Output the [x, y] coordinate of the center of the cell containing the given text.  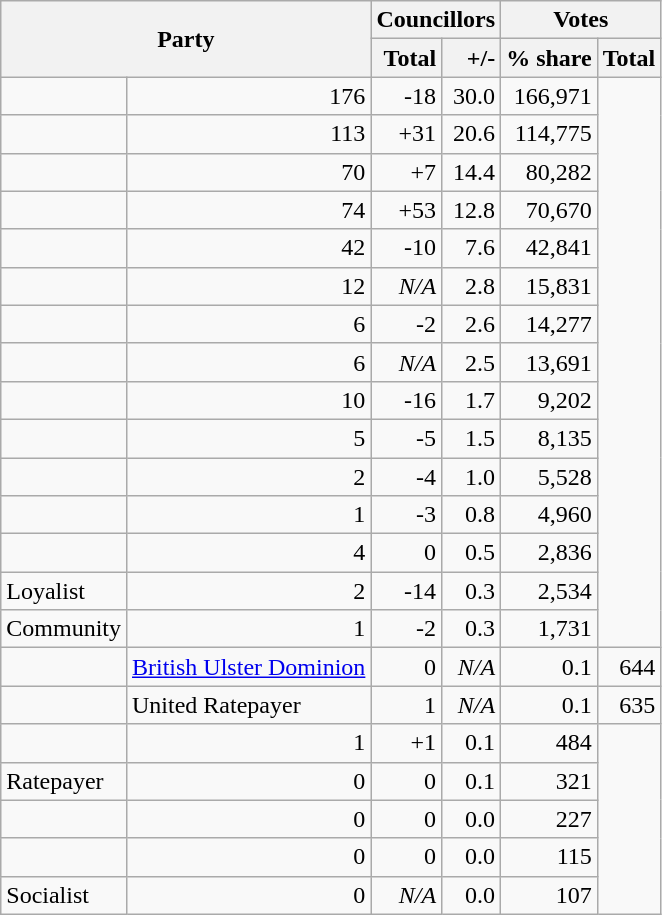
+7 [406, 172]
5,528 [550, 477]
13,691 [550, 362]
70,670 [550, 210]
8,135 [550, 438]
1.0 [472, 477]
166,971 [550, 96]
2.8 [472, 286]
644 [629, 667]
12 [248, 286]
10 [248, 400]
20.6 [472, 134]
2,836 [550, 553]
114,775 [550, 134]
+53 [406, 210]
-18 [406, 96]
484 [550, 743]
227 [550, 819]
Ratepayer [64, 781]
Party [186, 39]
% share [550, 58]
4,960 [550, 515]
2,534 [550, 591]
7.6 [472, 248]
0.5 [472, 553]
-3 [406, 515]
70 [248, 172]
-5 [406, 438]
0.8 [472, 515]
2.6 [472, 324]
-4 [406, 477]
15,831 [550, 286]
+1 [406, 743]
176 [248, 96]
42,841 [550, 248]
30.0 [472, 96]
-10 [406, 248]
Community [64, 629]
-14 [406, 591]
+31 [406, 134]
1,731 [550, 629]
42 [248, 248]
Councillors [436, 20]
5 [248, 438]
113 [248, 134]
9,202 [550, 400]
107 [550, 895]
-16 [406, 400]
Votes [581, 20]
British Ulster Dominion [248, 667]
635 [629, 705]
United Ratepayer [248, 705]
2.5 [472, 362]
74 [248, 210]
1.5 [472, 438]
80,282 [550, 172]
+/- [472, 58]
14,277 [550, 324]
321 [550, 781]
12.8 [472, 210]
1.7 [472, 400]
14.4 [472, 172]
4 [248, 553]
Loyalist [64, 591]
115 [550, 857]
Socialist [64, 895]
